For the text-containing cell, return its midpoint in (X, Y) coordinate format. 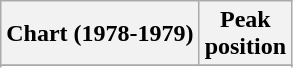
Peakposition (245, 34)
Chart (1978-1979) (100, 34)
